Scan for the cell matching the given text and deliver its [X, Y] coordinate at center. 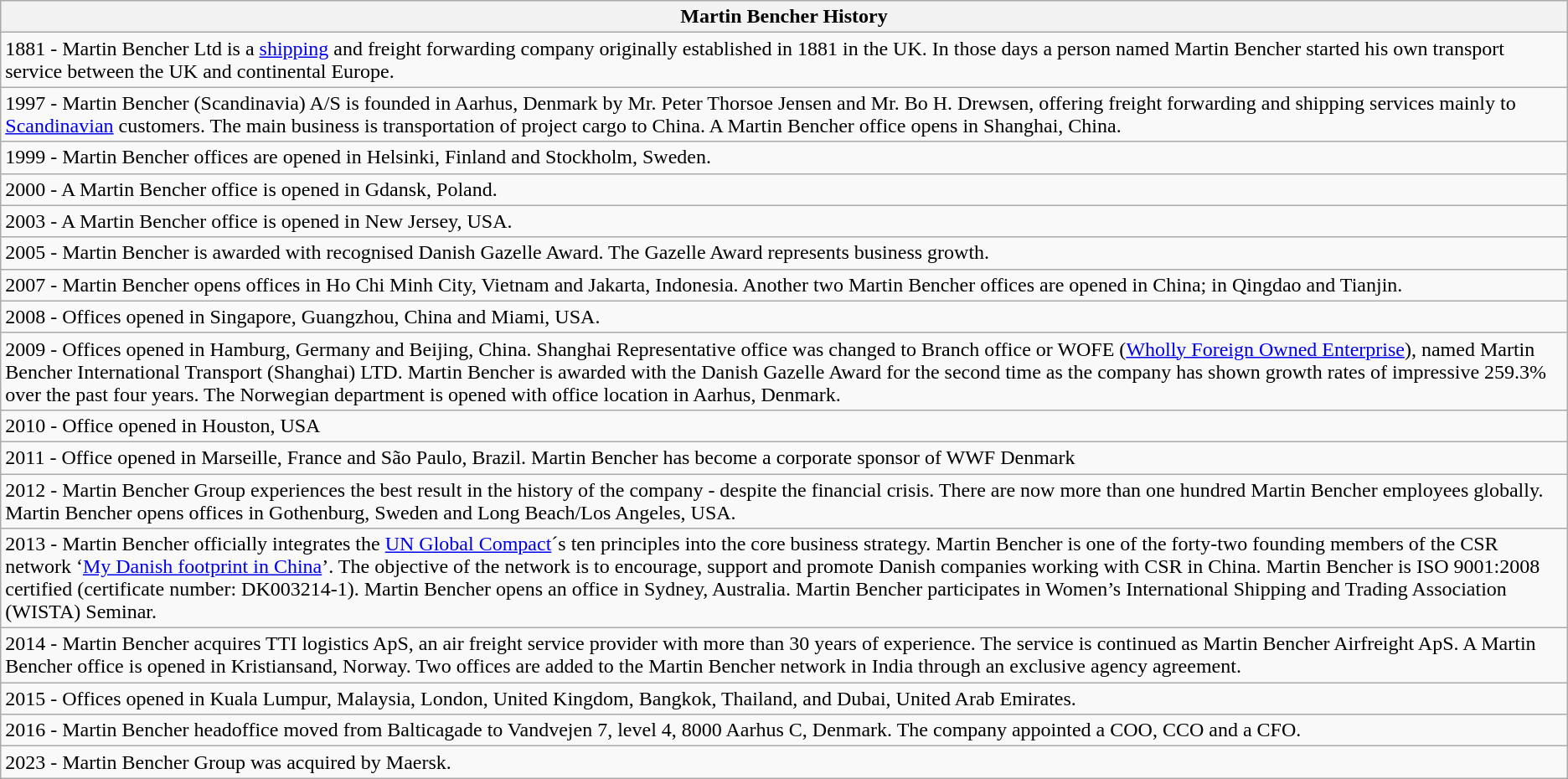
2023 - Martin Bencher Group was acquired by Maersk. [784, 762]
1999 - Martin Bencher offices are opened in Helsinki, Finland and Stockholm, Sweden. [784, 157]
Martin Bencher History [784, 17]
2015 - Offices opened in Kuala Lumpur, Malaysia, London, United Kingdom, Bangkok, Thailand, and Dubai, United Arab Emirates. [784, 699]
2011 - Office opened in Marseille, France and São Paulo, Brazil. Martin Bencher has become a corporate sponsor of WWF Denmark [784, 457]
2010 - Office opened in Houston, USA [784, 426]
2005 - Martin Bencher is awarded with recognised Danish Gazelle Award. The Gazelle Award represents business growth. [784, 253]
2008 - Offices opened in Singapore, Guangzhou, China and Miami, USA. [784, 317]
2003 - A Martin Bencher office is opened in New Jersey, USA. [784, 221]
2000 - A Martin Bencher office is opened in Gdansk, Poland. [784, 189]
2016 - Martin Bencher headoffice moved from Balticagade to Vandvejen 7, level 4, 8000 Aarhus C, Denmark. The company appointed a COO, CCO and a CFO. [784, 730]
